Determine the [x, y] coordinate at the center of the cell enclosing the given text.  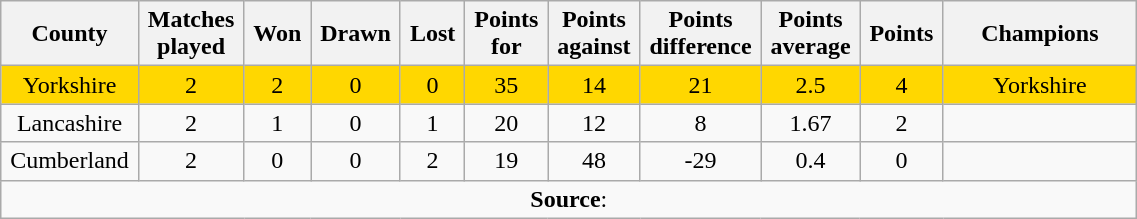
Points [902, 34]
Points difference [700, 34]
8 [700, 123]
Source: [569, 199]
12 [594, 123]
48 [594, 161]
Drawn [356, 34]
20 [506, 123]
Points for [506, 34]
Won [278, 34]
0.4 [810, 161]
Lancashire [70, 123]
14 [594, 85]
Points against [594, 34]
4 [902, 85]
21 [700, 85]
Points average [810, 34]
2.5 [810, 85]
-29 [700, 161]
Champions [1040, 34]
19 [506, 161]
County [70, 34]
Cumberland [70, 161]
1.67 [810, 123]
Lost [432, 34]
Matches played [191, 34]
35 [506, 85]
